Extract the [x, y] coordinate from the center of the cell holding the provided text.  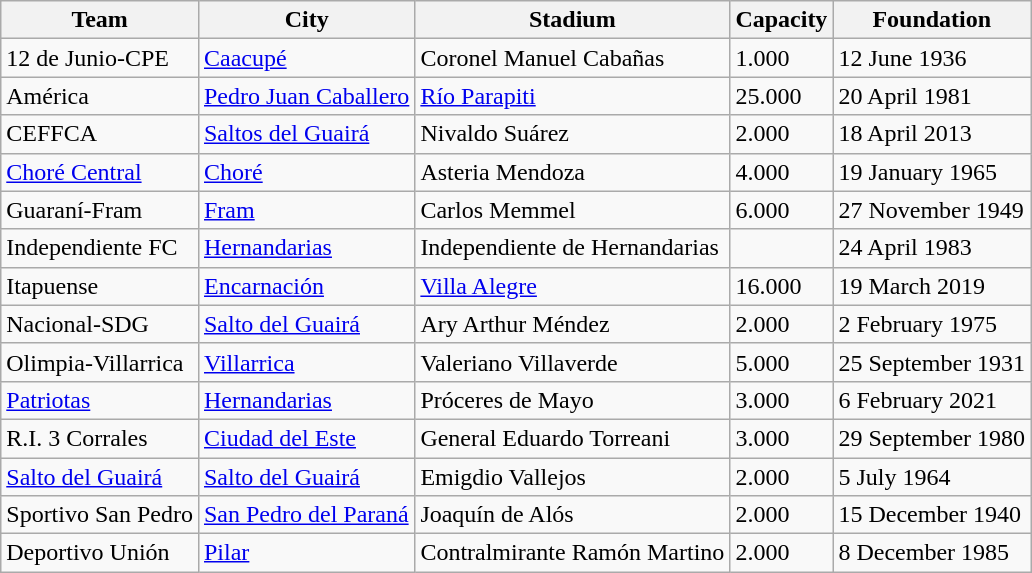
R.I. 3 Corrales [100, 438]
Joaquín de Alós [572, 515]
Pilar [306, 553]
Emigdio Vallejos [572, 477]
Valeriano Villaverde [572, 362]
Team [100, 20]
19 January 1965 [932, 172]
América [100, 96]
20 April 1981 [932, 96]
City [306, 20]
25 September 1931 [932, 362]
Carlos Memmel [572, 210]
Villa Alegre [572, 286]
5.000 [782, 362]
19 March 2019 [932, 286]
16.000 [782, 286]
Sportivo San Pedro [100, 515]
Caacupé [306, 58]
6.000 [782, 210]
1.000 [782, 58]
Contralmirante Ramón Martino [572, 553]
Ary Arthur Méndez [572, 324]
18 April 2013 [932, 134]
Río Parapiti [572, 96]
Pedro Juan Caballero [306, 96]
Choré Central [100, 172]
15 December 1940 [932, 515]
Encarnación [306, 286]
5 July 1964 [932, 477]
Capacity [782, 20]
CEFFCA [100, 134]
Coronel Manuel Cabañas [572, 58]
Olimpia-Villarrica [100, 362]
8 December 1985 [932, 553]
Choré [306, 172]
Nacional-SDG [100, 324]
12 de Junio-CPE [100, 58]
Fram [306, 210]
Nivaldo Suárez [572, 134]
2 February 1975 [932, 324]
Próceres de Mayo [572, 400]
General Eduardo Torreani [572, 438]
Independiente FC [100, 248]
Villarrica [306, 362]
Patriotas [100, 400]
27 November 1949 [932, 210]
Itapuense [100, 286]
Stadium [572, 20]
6 February 2021 [932, 400]
24 April 1983 [932, 248]
4.000 [782, 172]
Independiente de Hernandarias [572, 248]
12 June 1936 [932, 58]
Saltos del Guairá [306, 134]
29 September 1980 [932, 438]
25.000 [782, 96]
Foundation [932, 20]
San Pedro del Paraná [306, 515]
Asteria Mendoza [572, 172]
Guaraní-Fram [100, 210]
Ciudad del Este [306, 438]
Deportivo Unión [100, 553]
